Pinpoint the cell where the given text exists, returning its (X, Y) midpoint coordinate. 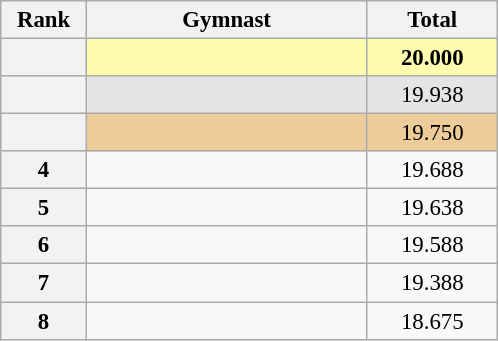
Rank (44, 20)
19.750 (432, 133)
6 (44, 245)
19.688 (432, 170)
Gymnast (226, 20)
18.675 (432, 321)
19.938 (432, 95)
8 (44, 321)
19.588 (432, 245)
7 (44, 283)
5 (44, 208)
Total (432, 20)
19.388 (432, 283)
19.638 (432, 208)
20.000 (432, 58)
4 (44, 170)
